Find where the given text appears and provide that cell's center as (X, Y) coordinate. 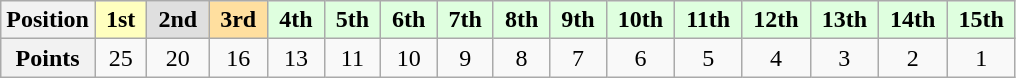
13 (296, 58)
16 (238, 58)
4 (776, 58)
2nd (178, 20)
Points (48, 58)
4th (296, 20)
8th (521, 20)
1st (120, 20)
14th (913, 20)
11th (708, 20)
12th (776, 20)
Position (48, 20)
8 (521, 58)
20 (178, 58)
6th (409, 20)
9th (578, 20)
15th (981, 20)
5th (352, 20)
9 (465, 58)
7th (465, 20)
25 (120, 58)
7 (578, 58)
10 (409, 58)
13th (844, 20)
2 (913, 58)
3rd (238, 20)
3 (844, 58)
1 (981, 58)
10th (640, 20)
5 (708, 58)
6 (640, 58)
11 (352, 58)
